Find where the given text appears and provide that cell's center as (X, Y) coordinate. 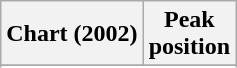
Chart (2002) (72, 34)
Peakposition (189, 34)
